Search for the cell housing the specified text and yield its (x, y) center coordinate. 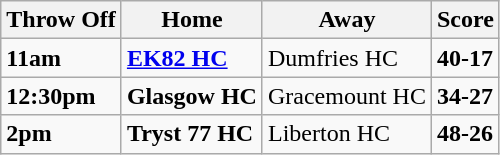
Away (346, 20)
2pm (62, 134)
Tryst 77 HC (192, 134)
Throw Off (62, 20)
Glasgow HC (192, 96)
Gracemount HC (346, 96)
12:30pm (62, 96)
11am (62, 58)
40-17 (465, 58)
Liberton HC (346, 134)
34-27 (465, 96)
Dumfries HC (346, 58)
48-26 (465, 134)
Home (192, 20)
Score (465, 20)
EK82 HC (192, 58)
